Provide the (x, y) coordinate of the cell's center where the given text is located.  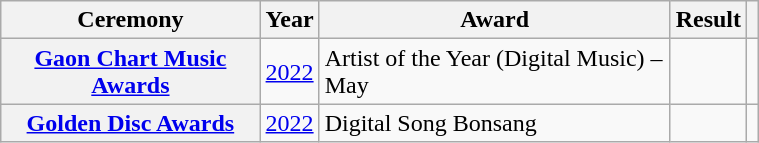
Golden Disc Awards (130, 123)
Artist of the Year (Digital Music) – May (494, 72)
Ceremony (130, 20)
Award (494, 20)
Year (290, 20)
Gaon Chart Music Awards (130, 72)
Result (708, 20)
Digital Song Bonsang (494, 123)
